Locate the cell with the specified text and output its (x, y) center coordinate. 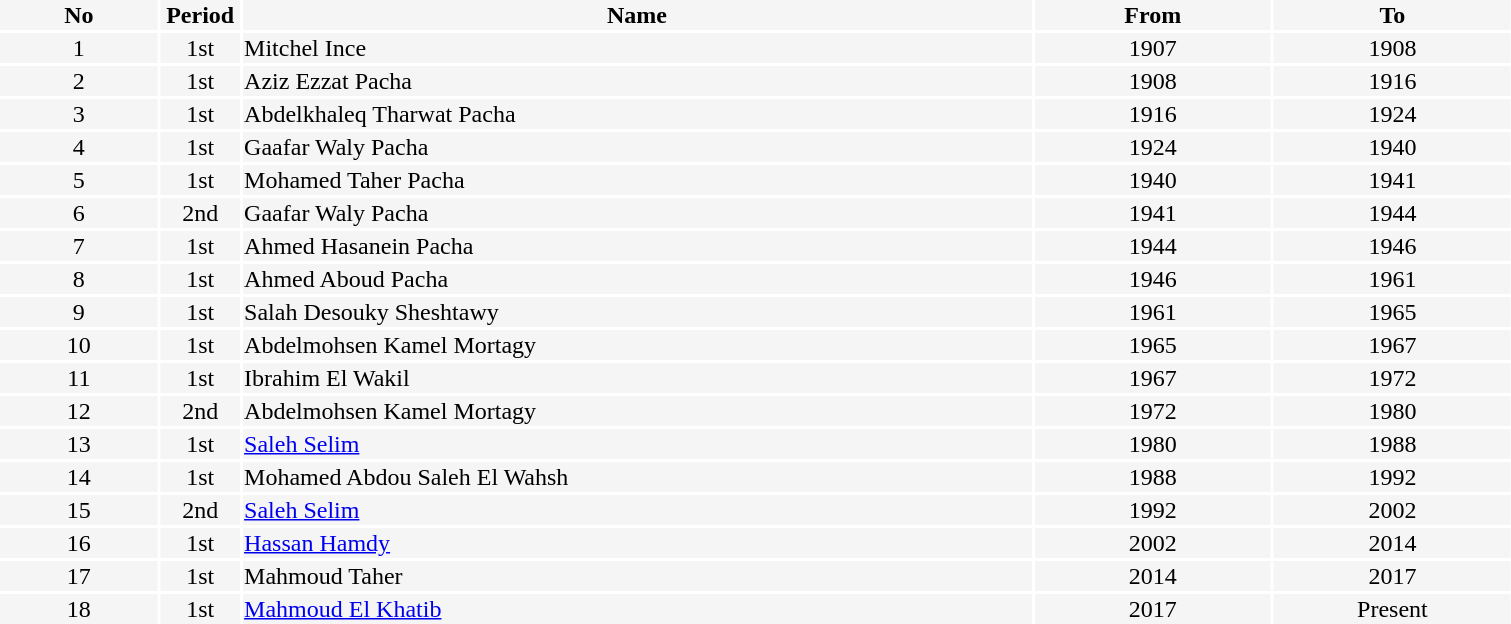
Salah Desouky Sheshtawy (638, 312)
10 (79, 345)
8 (79, 279)
17 (79, 576)
Period (200, 15)
1907 (1152, 48)
5 (79, 180)
Name (638, 15)
7 (79, 246)
Aziz Ezzat Pacha (638, 81)
18 (79, 609)
Ibrahim El Wakil (638, 378)
No (79, 15)
4 (79, 147)
Hassan Hamdy (638, 543)
15 (79, 510)
Mahmoud El Khatib (638, 609)
11 (79, 378)
16 (79, 543)
From (1152, 15)
Mohamed Abdou Saleh El Wahsh (638, 477)
Mahmoud Taher (638, 576)
1 (79, 48)
3 (79, 114)
Mohamed Taher Pacha (638, 180)
Present (1392, 609)
Ahmed Hasanein Pacha (638, 246)
2 (79, 81)
12 (79, 411)
14 (79, 477)
9 (79, 312)
6 (79, 213)
To (1392, 15)
Abdelkhaleq Tharwat Pacha (638, 114)
13 (79, 444)
Mitchel Ince (638, 48)
Ahmed Aboud Pacha (638, 279)
